Return the (x, y) coordinate for the center point of the cell that contains the specified text.  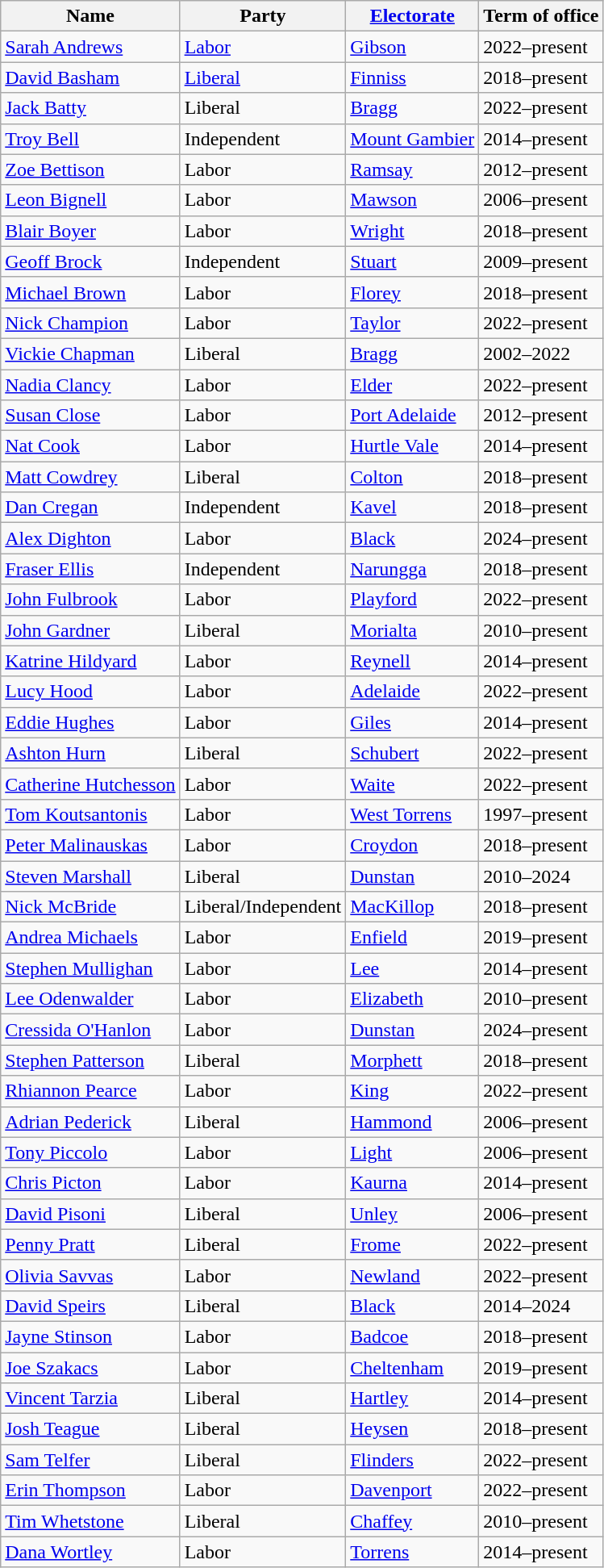
Dana Wortley (90, 1552)
Liberal/Independent (263, 907)
Mawson (413, 200)
Cressida O'Hanlon (90, 1030)
Dan Cregan (90, 508)
Flinders (413, 1460)
Finniss (413, 77)
Vincent Tarzia (90, 1399)
Stephen Patterson (90, 1060)
Party (263, 16)
Tom Koutsantonis (90, 814)
Adelaide (413, 692)
Morialta (413, 630)
Zoe Bettison (90, 169)
2014–2024 (541, 1306)
Enfield (413, 938)
Electorate (413, 16)
King (413, 1091)
Giles (413, 722)
Elder (413, 385)
John Gardner (90, 630)
Nat Cook (90, 446)
Kaurna (413, 1183)
David Pisoni (90, 1214)
Ramsay (413, 169)
Blair Boyer (90, 231)
Light (413, 1152)
Name (90, 16)
Eddie Hughes (90, 722)
Schubert (413, 753)
2010–2024 (541, 876)
Penny Pratt (90, 1244)
2002–2022 (541, 353)
Alex Dighton (90, 538)
Playford (413, 600)
Chaffey (413, 1521)
1997–present (541, 814)
Katrine Hildyard (90, 661)
Catherine Hutchesson (90, 784)
Reynell (413, 661)
Kavel (413, 508)
Port Adelaide (413, 416)
Tim Whetstone (90, 1521)
Vickie Chapman (90, 353)
Gibson (413, 47)
David Speirs (90, 1306)
Torrens (413, 1552)
Nick Champion (90, 323)
Chris Picton (90, 1183)
Newland (413, 1275)
Hurtle Vale (413, 446)
Elizabeth (413, 999)
Josh Teague (90, 1429)
Cheltenham (413, 1368)
Sarah Andrews (90, 47)
Tony Piccolo (90, 1152)
Badcoe (413, 1336)
Steven Marshall (90, 876)
Lee (413, 968)
Morphett (413, 1060)
Jack Batty (90, 108)
Narungga (413, 569)
Croydon (413, 845)
2009–present (541, 261)
Florey (413, 292)
Taylor (413, 323)
Michael Brown (90, 292)
Leon Bignell (90, 200)
West Torrens (413, 814)
David Basham (90, 77)
Stephen Mullighan (90, 968)
Andrea Michaels (90, 938)
Wright (413, 231)
Geoff Brock (90, 261)
Ashton Hurn (90, 753)
Davenport (413, 1491)
John Fulbrook (90, 600)
Nadia Clancy (90, 385)
Rhiannon Pearce (90, 1091)
Jayne Stinson (90, 1336)
Lee Odenwalder (90, 999)
Waite (413, 784)
Troy Bell (90, 139)
Frome (413, 1244)
MacKillop (413, 907)
Adrian Pederick (90, 1122)
Peter Malinauskas (90, 845)
Mount Gambier (413, 139)
Nick McBride (90, 907)
Hammond (413, 1122)
Sam Telfer (90, 1460)
Joe Szakacs (90, 1368)
Heysen (413, 1429)
Olivia Savvas (90, 1275)
Colton (413, 477)
Erin Thompson (90, 1491)
Term of office (541, 16)
Hartley (413, 1399)
Lucy Hood (90, 692)
Matt Cowdrey (90, 477)
Stuart (413, 261)
Unley (413, 1214)
Susan Close (90, 416)
Fraser Ellis (90, 569)
